Detect which cell encompasses the target text, then output its (x, y) center coordinate. 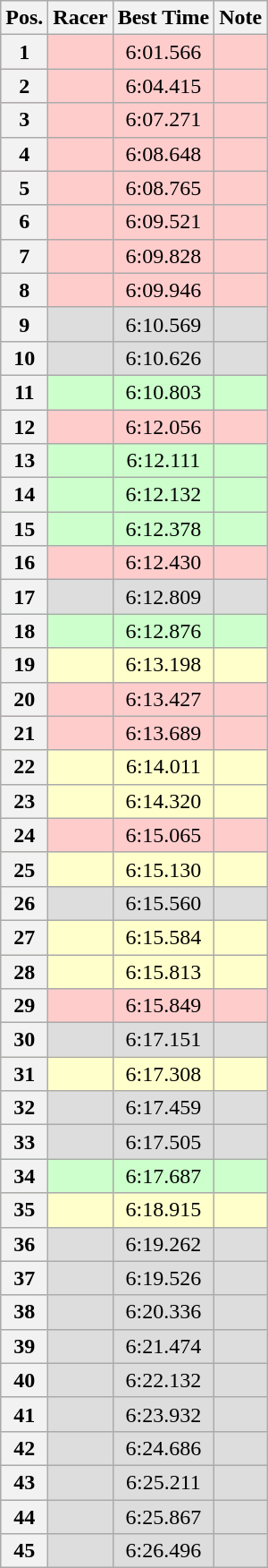
9 (25, 324)
39 (25, 1346)
6:18.915 (163, 1210)
6:21.474 (163, 1346)
40 (25, 1380)
6:25.211 (163, 1482)
6:15.813 (163, 971)
19 (25, 665)
6:17.505 (163, 1142)
36 (25, 1244)
6:12.132 (163, 495)
14 (25, 495)
32 (25, 1108)
Note (241, 18)
6:17.151 (163, 1040)
6:14.320 (163, 801)
6:14.011 (163, 767)
7 (25, 256)
23 (25, 801)
41 (25, 1414)
8 (25, 290)
6:12.876 (163, 631)
6:09.521 (163, 222)
6:17.308 (163, 1074)
35 (25, 1210)
6:15.560 (163, 903)
44 (25, 1517)
6:25.867 (163, 1517)
6:09.946 (163, 290)
34 (25, 1176)
6:12.111 (163, 461)
42 (25, 1448)
10 (25, 358)
6:26.496 (163, 1551)
20 (25, 699)
6:10.803 (163, 392)
25 (25, 869)
24 (25, 835)
6:22.132 (163, 1380)
Pos. (25, 18)
6:15.849 (163, 1006)
4 (25, 154)
6:08.765 (163, 188)
43 (25, 1482)
6:08.648 (163, 154)
6:17.459 (163, 1108)
26 (25, 903)
45 (25, 1551)
6:12.809 (163, 597)
6:10.626 (163, 358)
27 (25, 937)
38 (25, 1312)
31 (25, 1074)
17 (25, 597)
16 (25, 563)
6:20.336 (163, 1312)
6:04.415 (163, 86)
18 (25, 631)
6:12.378 (163, 529)
6:19.262 (163, 1244)
Racer (80, 18)
Best Time (163, 18)
12 (25, 427)
6:17.687 (163, 1176)
5 (25, 188)
6 (25, 222)
6:23.932 (163, 1414)
3 (25, 120)
6:13.198 (163, 665)
6:19.526 (163, 1278)
1 (25, 52)
13 (25, 461)
6:12.430 (163, 563)
22 (25, 767)
6:07.271 (163, 120)
6:10.569 (163, 324)
6:15.584 (163, 937)
29 (25, 1006)
33 (25, 1142)
6:13.427 (163, 699)
6:09.828 (163, 256)
30 (25, 1040)
37 (25, 1278)
28 (25, 971)
15 (25, 529)
6:13.689 (163, 733)
21 (25, 733)
11 (25, 392)
6:15.065 (163, 835)
6:15.130 (163, 869)
6:24.686 (163, 1448)
2 (25, 86)
6:12.056 (163, 427)
6:01.566 (163, 52)
